Scan for the cell matching the given text and deliver its (X, Y) coordinate at center. 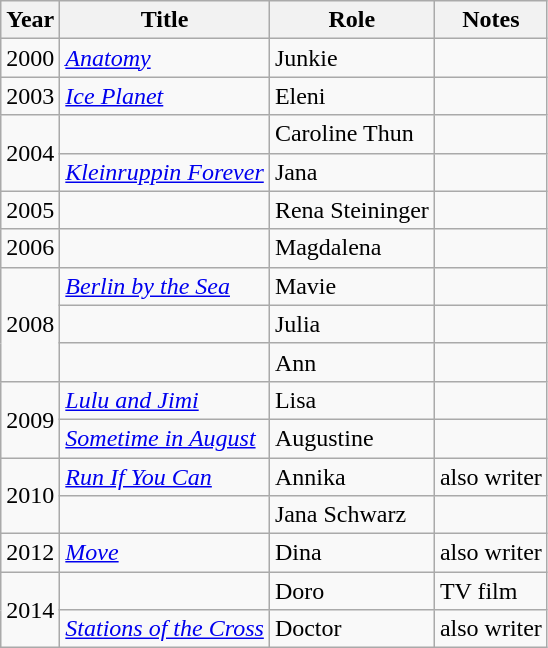
Rena Steininger (352, 210)
Lulu and Jimi (165, 400)
Doro (352, 591)
Ann (352, 362)
2014 (30, 610)
Notes (490, 20)
2005 (30, 210)
Annika (352, 477)
2012 (30, 553)
Ice Planet (165, 96)
Jana Schwarz (352, 515)
Kleinruppin Forever (165, 172)
2008 (30, 324)
Title (165, 20)
2010 (30, 496)
2006 (30, 248)
2009 (30, 419)
Run If You Can (165, 477)
Year (30, 20)
Lisa (352, 400)
Eleni (352, 96)
Jana (352, 172)
2000 (30, 58)
Berlin by the Sea (165, 286)
Move (165, 553)
Junkie (352, 58)
Role (352, 20)
Mavie (352, 286)
Augustine (352, 438)
2003 (30, 96)
Caroline Thun (352, 134)
Magdalena (352, 248)
Doctor (352, 629)
Sometime in August (165, 438)
Anatomy (165, 58)
Stations of the Cross (165, 629)
Julia (352, 324)
TV film (490, 591)
2004 (30, 153)
Dina (352, 553)
